Return (x, y) of the center of cell containing provided text 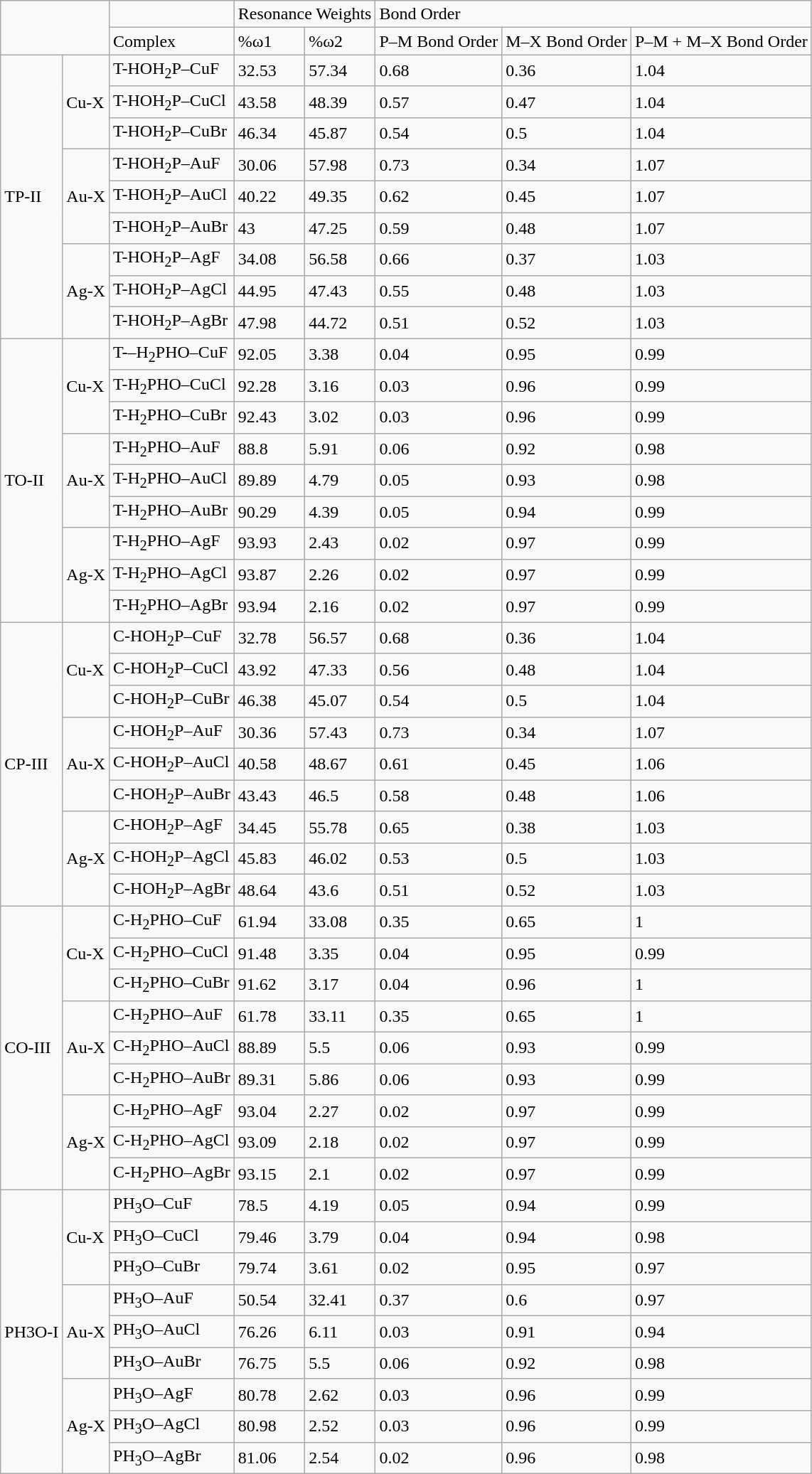
4.79 (340, 480)
50.54 (269, 1300)
C-H2PHO–AuBr (172, 1079)
2.54 (340, 1458)
CP-III (31, 764)
C-H2PHO–AuF (172, 1016)
T-HOH2P–CuBr (172, 134)
T-H2PHO–CuBr (172, 417)
32.78 (269, 638)
Bond Order (593, 14)
2.26 (340, 575)
T-HOH2P–AgF (172, 260)
40.22 (269, 196)
T-HOH2P–CuF (172, 70)
44.72 (340, 323)
40.58 (269, 764)
91.62 (269, 985)
%ω1 (269, 41)
34.08 (269, 260)
C-HOH2P–AuF (172, 732)
C-HOH2P–CuBr (172, 701)
0.6 (567, 1300)
T-HOH2P–AuF (172, 165)
C-H2PHO–AgCl (172, 1143)
P–M + M–X Bond Order (721, 41)
2.43 (340, 543)
P–M Bond Order (439, 41)
T-H2PHO–AuBr (172, 512)
C-H2PHO–CuF (172, 922)
90.29 (269, 512)
46.38 (269, 701)
TP-II (31, 196)
47.43 (340, 291)
2.16 (340, 607)
2.1 (340, 1174)
55.78 (340, 827)
T-H2PHO–AgCl (172, 575)
PH3O–CuBr (172, 1269)
45.87 (340, 134)
0.59 (439, 228)
C-H2PHO–AgBr (172, 1174)
0.58 (439, 796)
3.35 (340, 953)
4.39 (340, 512)
61.78 (269, 1016)
43.58 (269, 102)
2.52 (340, 1426)
C-HOH2P–CuCl (172, 669)
89.31 (269, 1079)
43.6 (340, 890)
C-HOH2P–CuF (172, 638)
47.25 (340, 228)
PH3O–CuCl (172, 1237)
76.75 (269, 1363)
PH3O–CuF (172, 1205)
CO-III (31, 1048)
Complex (172, 41)
3.38 (340, 354)
T-H2PHO–AgBr (172, 607)
C-H2PHO–AgF (172, 1111)
T-H2PHO–CuCl (172, 385)
C-HOH2P–AuCl (172, 764)
PH3O–AuCl (172, 1332)
PH3O–AgF (172, 1394)
46.5 (340, 796)
92.28 (269, 385)
45.07 (340, 701)
PH3O–AgBr (172, 1458)
56.57 (340, 638)
T-HOH2P–CuCl (172, 102)
76.26 (269, 1332)
57.98 (340, 165)
48.39 (340, 102)
T-HOH2P–AuCl (172, 196)
3.02 (340, 417)
PH3O–AuBr (172, 1363)
78.5 (269, 1205)
43.43 (269, 796)
0.53 (439, 858)
2.62 (340, 1394)
81.06 (269, 1458)
47.98 (269, 323)
T-–H2PHO–CuF (172, 354)
93.94 (269, 607)
88.8 (269, 449)
0.47 (567, 102)
0.55 (439, 291)
89.89 (269, 480)
79.74 (269, 1269)
C-H2PHO–CuBr (172, 985)
C-H2PHO–CuCl (172, 953)
6.11 (340, 1332)
61.94 (269, 922)
M–X Bond Order (567, 41)
44.95 (269, 291)
%ω2 (340, 41)
93.15 (269, 1174)
0.62 (439, 196)
56.58 (340, 260)
PH3O–AgCl (172, 1426)
Resonance Weights (304, 14)
T-H2PHO–AuF (172, 449)
C-HOH2P–AuBr (172, 796)
49.35 (340, 196)
33.11 (340, 1016)
0.61 (439, 764)
47.33 (340, 669)
88.89 (269, 1048)
3.79 (340, 1237)
C-HOH2P–AgBr (172, 890)
80.98 (269, 1426)
C-HOH2P–AgF (172, 827)
46.34 (269, 134)
3.16 (340, 385)
5.86 (340, 1079)
30.06 (269, 165)
3.17 (340, 985)
79.46 (269, 1237)
30.36 (269, 732)
0.91 (567, 1332)
T-HOH2P–AgBr (172, 323)
93.04 (269, 1111)
46.02 (340, 858)
0.38 (567, 827)
PH3O–AuF (172, 1300)
57.43 (340, 732)
4.19 (340, 1205)
92.43 (269, 417)
45.83 (269, 858)
T-H2PHO–AuCl (172, 480)
34.45 (269, 827)
T-HOH2P–AuBr (172, 228)
0.66 (439, 260)
43 (269, 228)
3.61 (340, 1269)
0.56 (439, 669)
33.08 (340, 922)
92.05 (269, 354)
32.53 (269, 70)
T-H2PHO–AgF (172, 543)
32.41 (340, 1300)
C-H2PHO–AuCl (172, 1048)
5.91 (340, 449)
2.18 (340, 1143)
93.87 (269, 575)
93.09 (269, 1143)
80.78 (269, 1394)
T-HOH2P–AgCl (172, 291)
TO-II (31, 481)
PH3O-I (31, 1331)
2.27 (340, 1111)
57.34 (340, 70)
93.93 (269, 543)
43.92 (269, 669)
C-HOH2P–AgCl (172, 858)
0.57 (439, 102)
91.48 (269, 953)
48.64 (269, 890)
48.67 (340, 764)
